Find where the given text appears and provide that cell's center as (x, y) coordinate. 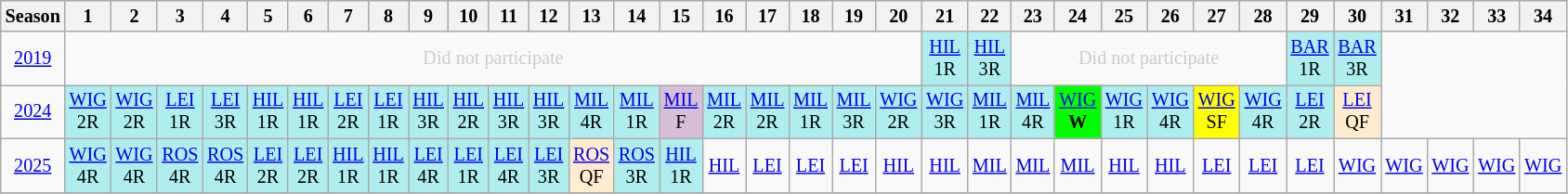
33 (1496, 17)
HIL2R (468, 112)
7 (347, 17)
5 (268, 17)
21 (945, 17)
WIG3R (945, 112)
34 (1543, 17)
11 (509, 17)
6 (308, 17)
BAR3R (1358, 58)
25 (1124, 17)
32 (1450, 17)
30 (1358, 17)
14 (637, 17)
13 (591, 17)
17 (767, 17)
2019 (33, 58)
2025 (33, 165)
WIGSF (1217, 112)
12 (548, 17)
24 (1078, 17)
29 (1310, 17)
31 (1405, 17)
19 (855, 17)
15 (682, 17)
16 (725, 17)
4 (225, 17)
WIG1R (1124, 112)
27 (1217, 17)
Season (33, 17)
BAR1R (1310, 58)
LEIQF (1358, 112)
3 (180, 17)
1 (88, 17)
10 (468, 17)
9 (429, 17)
MILF (682, 112)
8 (388, 17)
WIGW (1078, 112)
2024 (33, 112)
28 (1263, 17)
18 (810, 17)
2 (135, 17)
ROSQF (591, 165)
26 (1170, 17)
22 (990, 17)
23 (1033, 17)
MIL3R (855, 112)
20 (898, 17)
ROS3R (637, 165)
